Locate the cell with the specified text and output its [X, Y] center coordinate. 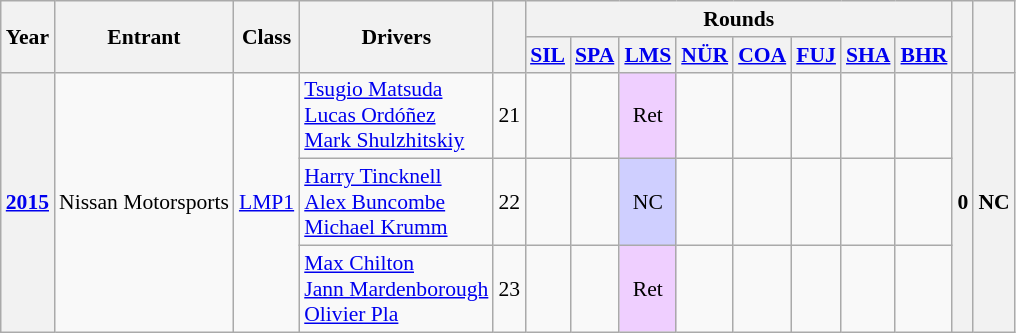
Max Chilton Jann Mardenborough Olivier Pla [396, 290]
SPA [594, 55]
COA [762, 55]
22 [509, 202]
Year [28, 36]
Drivers [396, 36]
BHR [924, 55]
Class [266, 36]
Entrant [144, 36]
SHA [868, 55]
0 [962, 202]
FUJ [816, 55]
2015 [28, 202]
23 [509, 290]
21 [509, 116]
Nissan Motorsports [144, 202]
Rounds [738, 19]
Harry Tincknell Alex Buncombe Michael Krumm [396, 202]
Tsugio Matsuda Lucas Ordóñez Mark Shulzhitskiy [396, 116]
LMS [648, 55]
LMP1 [266, 202]
NÜR [704, 55]
SIL [548, 55]
